Output the (x, y) coordinate of the center of the cell containing the given text.  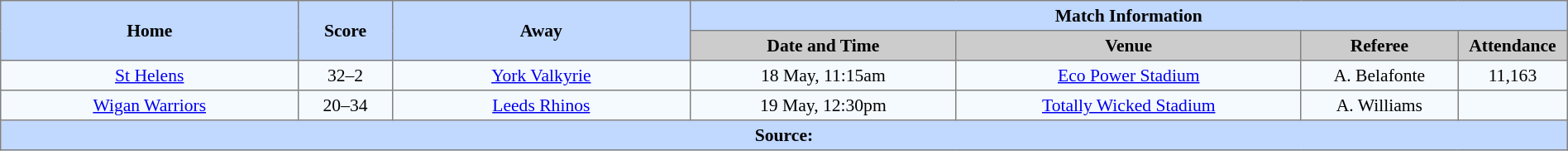
18 May, 11:15am (823, 75)
Wigan Warriors (150, 105)
Score (346, 31)
Date and Time (823, 46)
Leeds Rhinos (541, 105)
20–34 (346, 105)
Referee (1379, 46)
A. Belafonte (1379, 75)
St Helens (150, 75)
Totally Wicked Stadium (1128, 105)
Eco Power Stadium (1128, 75)
Attendance (1513, 46)
Home (150, 31)
Match Information (1128, 16)
Venue (1128, 46)
Source: (784, 135)
York Valkyrie (541, 75)
Away (541, 31)
11,163 (1513, 75)
A. Williams (1379, 105)
32–2 (346, 75)
19 May, 12:30pm (823, 105)
